Find where the given text appears and provide that cell's center as (X, Y) coordinate. 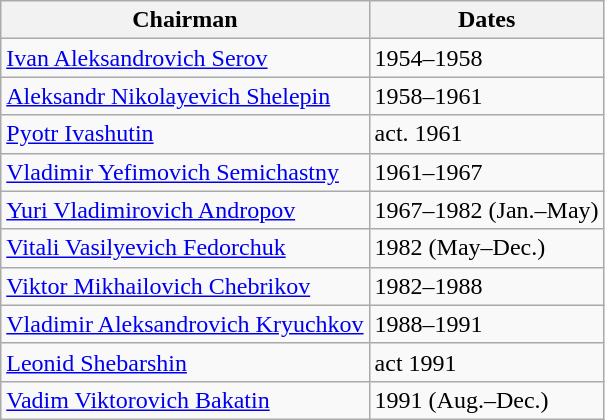
Dates (486, 20)
act. 1961 (486, 134)
1982–1988 (486, 286)
1967–1982 (Jan.–May) (486, 210)
Yuri Vladimirovich Andropov (185, 210)
Chairman (185, 20)
1988–1991 (486, 324)
1991 (Aug.–Dec.) (486, 400)
Vadim Viktorovich Bakatin (185, 400)
Ivan Aleksandrovich Serov (185, 58)
1982 (May–Dec.) (486, 248)
Aleksandr Nikolayevich Shelepin (185, 96)
Vladimir Yefimovich Semichastny (185, 172)
1961–1967 (486, 172)
Vitali Vasilyevich Fedorchuk (185, 248)
Leonid Shebarshin (185, 362)
1958–1961 (486, 96)
Pyotr Ivashutin (185, 134)
1954–1958 (486, 58)
act 1991 (486, 362)
Viktor Mikhailovich Chebrikov (185, 286)
Vladimir Aleksandrovich Kryuchkov (185, 324)
